Return the (x, y) coordinate for the center point of the cell that contains the specified text.  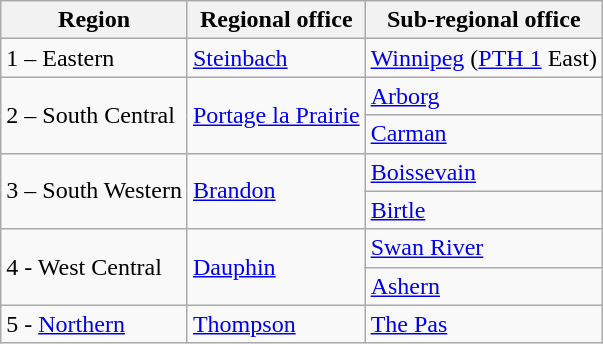
1 – Eastern (94, 58)
Boissevain (484, 172)
3 – South Western (94, 191)
Ashern (484, 286)
Portage la Prairie (276, 115)
The Pas (484, 324)
Steinbach (276, 58)
Arborg (484, 96)
5 - Northern (94, 324)
2 – South Central (94, 115)
4 - West Central (94, 267)
Swan River (484, 248)
Winnipeg (PTH 1 East) (484, 58)
Thompson (276, 324)
Dauphin (276, 267)
Brandon (276, 191)
Regional office (276, 20)
Sub-regional office (484, 20)
Carman (484, 134)
Region (94, 20)
Birtle (484, 210)
